Capture the cell that displays the provided text and extract its [x, y] central coordinate. 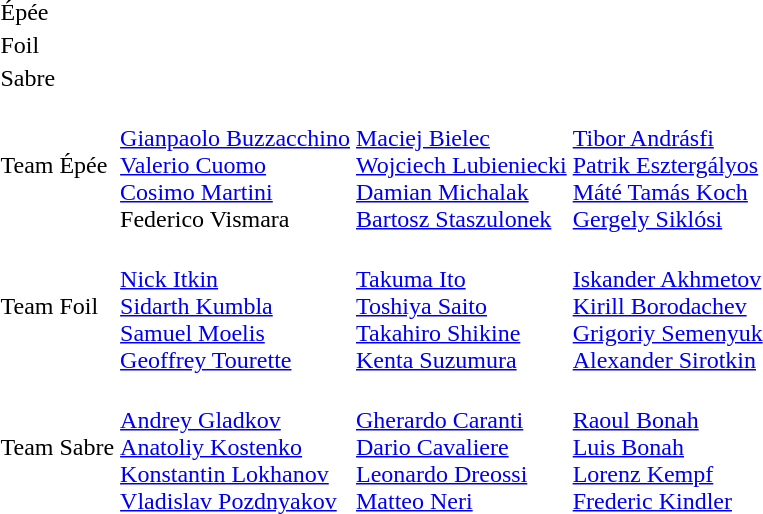
Takuma ItoToshiya SaitoTakahiro ShikineKenta Suzumura [462, 306]
Nick ItkinSidarth KumblaSamuel MoelisGeoffrey Tourette [236, 306]
Maciej BielecWojciech LubienieckiDamian MichalakBartosz Staszulonek [462, 165]
Gianpaolo BuzzacchinoValerio CuomoCosimo MartiniFederico Vismara [236, 165]
